Pinpoint the cell where the given text exists, returning its [X, Y] midpoint coordinate. 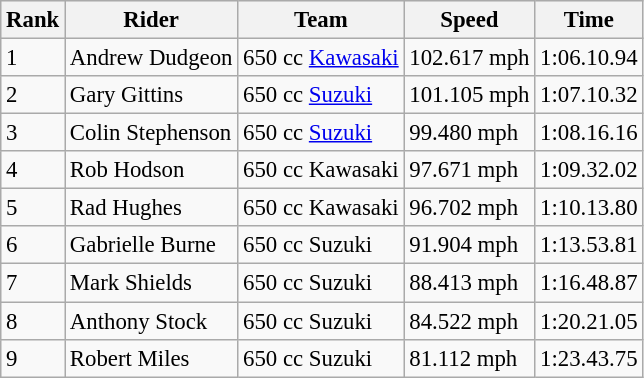
99.480 mph [470, 133]
1:23.43.75 [589, 358]
102.617 mph [470, 58]
2 [33, 95]
1:10.13.80 [589, 208]
Rider [152, 20]
3 [33, 133]
1 [33, 58]
1:09.32.02 [589, 170]
88.413 mph [470, 283]
Anthony Stock [152, 321]
1:16.48.87 [589, 283]
Colin Stephenson [152, 133]
1:08.16.16 [589, 133]
101.105 mph [470, 95]
4 [33, 170]
81.112 mph [470, 358]
Speed [470, 20]
1:06.10.94 [589, 58]
Rob Hodson [152, 170]
8 [33, 321]
Mark Shields [152, 283]
84.522 mph [470, 321]
9 [33, 358]
Rank [33, 20]
Robert Miles [152, 358]
1:20.21.05 [589, 321]
7 [33, 283]
1:07.10.32 [589, 95]
Gabrielle Burne [152, 245]
6 [33, 245]
Gary Gittins [152, 95]
Andrew Dudgeon [152, 58]
96.702 mph [470, 208]
5 [33, 208]
97.671 mph [470, 170]
Team [321, 20]
Rad Hughes [152, 208]
1:13.53.81 [589, 245]
91.904 mph [470, 245]
Time [589, 20]
